Output the (X, Y) coordinate of the center of the cell containing the given text.  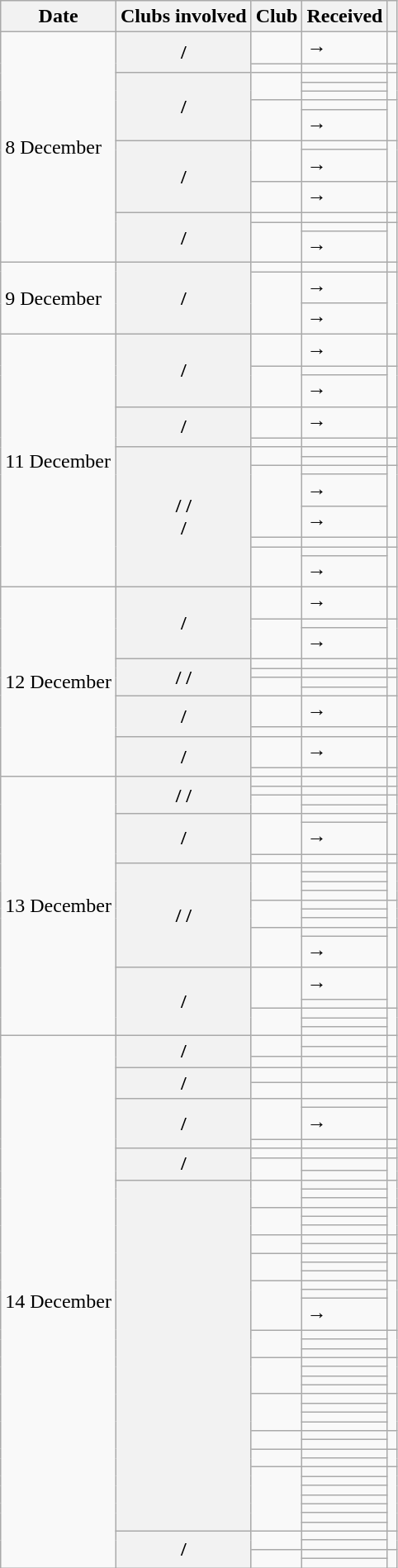
11 December (59, 461)
Clubs involved (183, 17)
/ / / (183, 517)
Received (345, 17)
14 December (59, 1302)
13 December (59, 905)
12 December (59, 682)
Club (277, 17)
9 December (59, 299)
Date (59, 17)
8 December (59, 147)
